Search for the cell housing the specified text and yield its (x, y) center coordinate. 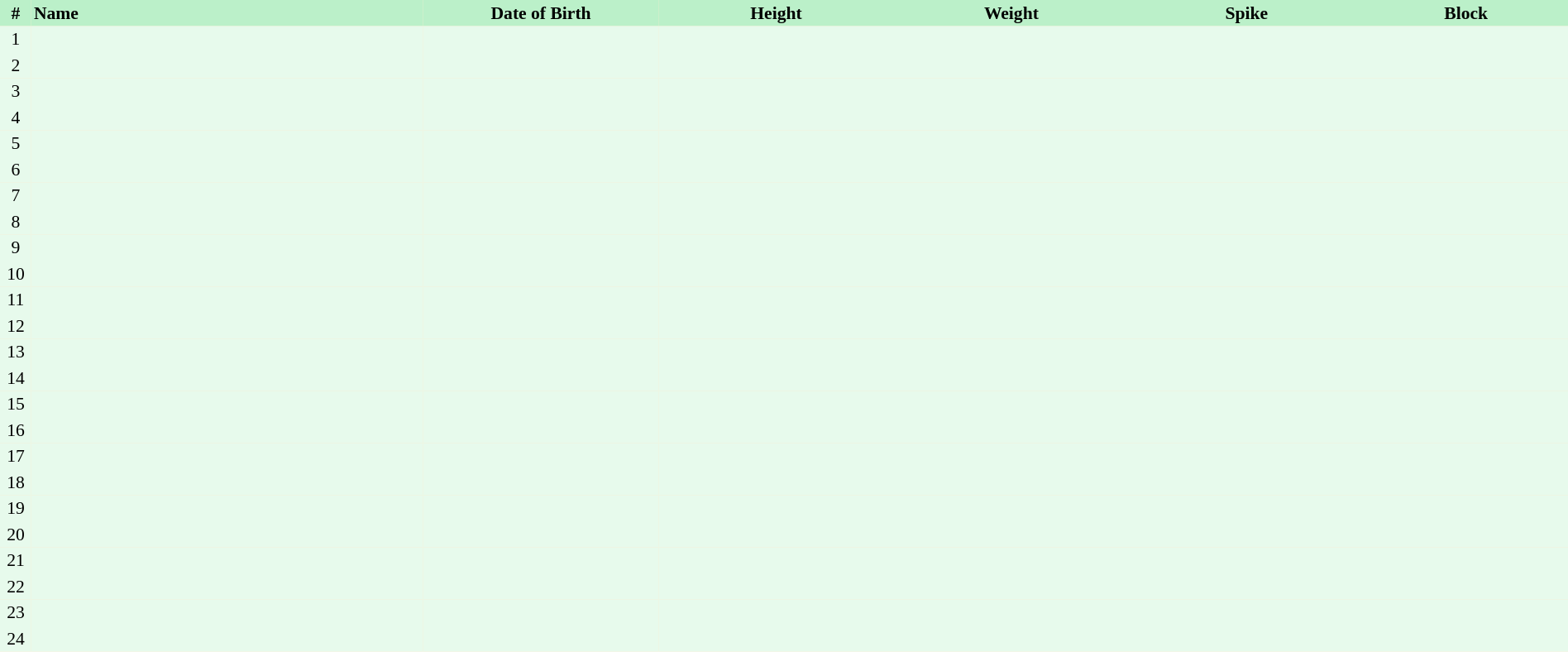
16 (16, 430)
6 (16, 170)
5 (16, 144)
12 (16, 326)
2 (16, 65)
9 (16, 248)
24 (16, 639)
Spike (1246, 13)
17 (16, 457)
11 (16, 300)
1 (16, 40)
14 (16, 378)
Block (1465, 13)
3 (16, 91)
7 (16, 195)
8 (16, 222)
19 (16, 508)
21 (16, 561)
Height (776, 13)
15 (16, 404)
22 (16, 587)
18 (16, 482)
Name (227, 13)
4 (16, 117)
# (16, 13)
Weight (1011, 13)
23 (16, 612)
13 (16, 352)
10 (16, 274)
20 (16, 535)
Date of Birth (541, 13)
